Identify which cell holds the provided text, then report its [X, Y] central coordinate. 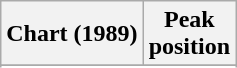
Peakposition [189, 34]
Chart (1989) [72, 34]
